Output the [X, Y] coordinate of the center of the cell containing the given text.  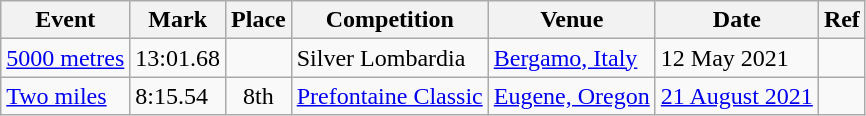
21 August 2021 [736, 96]
5000 metres [66, 58]
Competition [390, 20]
Venue [572, 20]
Mark [178, 20]
13:01.68 [178, 58]
Event [66, 20]
Prefontaine Classic [390, 96]
Ref [842, 20]
Place [259, 20]
8th [259, 96]
Eugene, Oregon [572, 96]
Bergamo, Italy [572, 58]
Two miles [66, 96]
Silver Lombardia [390, 58]
12 May 2021 [736, 58]
8:15.54 [178, 96]
Date [736, 20]
